Output the (X, Y) coordinate of the center of the cell containing the given text.  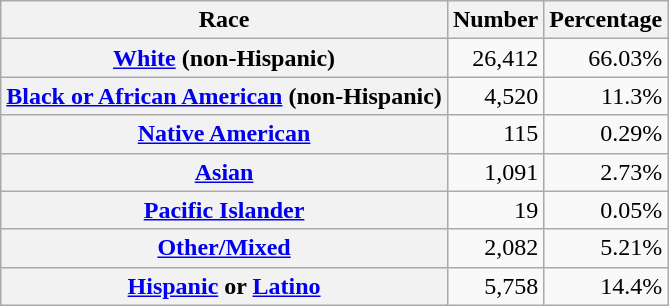
11.3% (606, 96)
Other/Mixed (224, 248)
4,520 (495, 96)
26,412 (495, 58)
Hispanic or Latino (224, 286)
5,758 (495, 286)
Number (495, 20)
White (non-Hispanic) (224, 58)
Native American (224, 134)
Asian (224, 172)
115 (495, 134)
14.4% (606, 286)
1,091 (495, 172)
2.73% (606, 172)
66.03% (606, 58)
Race (224, 20)
2,082 (495, 248)
0.29% (606, 134)
5.21% (606, 248)
Pacific Islander (224, 210)
Percentage (606, 20)
19 (495, 210)
0.05% (606, 210)
Black or African American (non-Hispanic) (224, 96)
